Locate the cell with the specified text and output its [x, y] center coordinate. 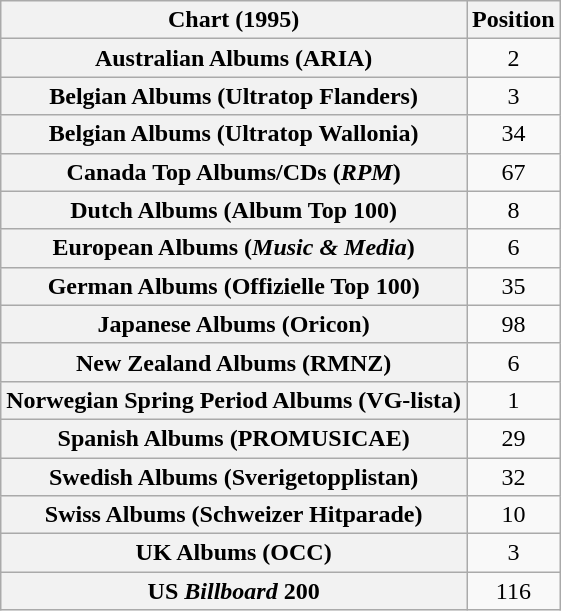
67 [513, 172]
Japanese Albums (Oricon) [234, 324]
Belgian Albums (Ultratop Wallonia) [234, 134]
34 [513, 134]
2 [513, 58]
32 [513, 477]
29 [513, 438]
Belgian Albums (Ultratop Flanders) [234, 96]
Position [513, 20]
1 [513, 400]
UK Albums (OCC) [234, 553]
116 [513, 591]
Norwegian Spring Period Albums (VG-lista) [234, 400]
New Zealand Albums (RMNZ) [234, 362]
10 [513, 515]
35 [513, 286]
Swedish Albums (Sverigetopplistan) [234, 477]
Canada Top Albums/CDs (RPM) [234, 172]
8 [513, 210]
Dutch Albums (Album Top 100) [234, 210]
US Billboard 200 [234, 591]
Australian Albums (ARIA) [234, 58]
Chart (1995) [234, 20]
98 [513, 324]
Swiss Albums (Schweizer Hitparade) [234, 515]
German Albums (Offizielle Top 100) [234, 286]
Spanish Albums (PROMUSICAE) [234, 438]
European Albums (Music & Media) [234, 248]
